Extract the [x, y] coordinate from the center of the cell holding the provided text.  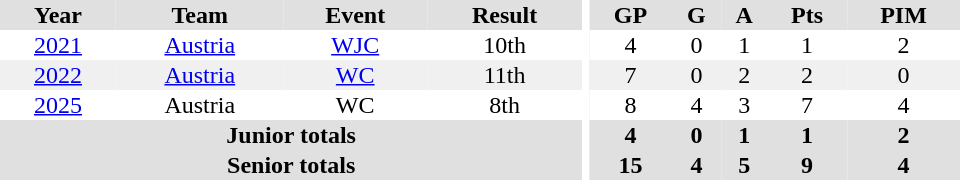
Result [504, 15]
Pts [807, 15]
Event [356, 15]
5 [744, 165]
8 [630, 105]
PIM [904, 15]
Team [200, 15]
G [696, 15]
WJC [356, 45]
3 [744, 105]
Junior totals [291, 135]
GP [630, 15]
2025 [58, 105]
11th [504, 75]
15 [630, 165]
A [744, 15]
10th [504, 45]
2021 [58, 45]
Senior totals [291, 165]
2022 [58, 75]
Year [58, 15]
8th [504, 105]
9 [807, 165]
